Determine the [X, Y] coordinate at the center of the cell enclosing the given text.  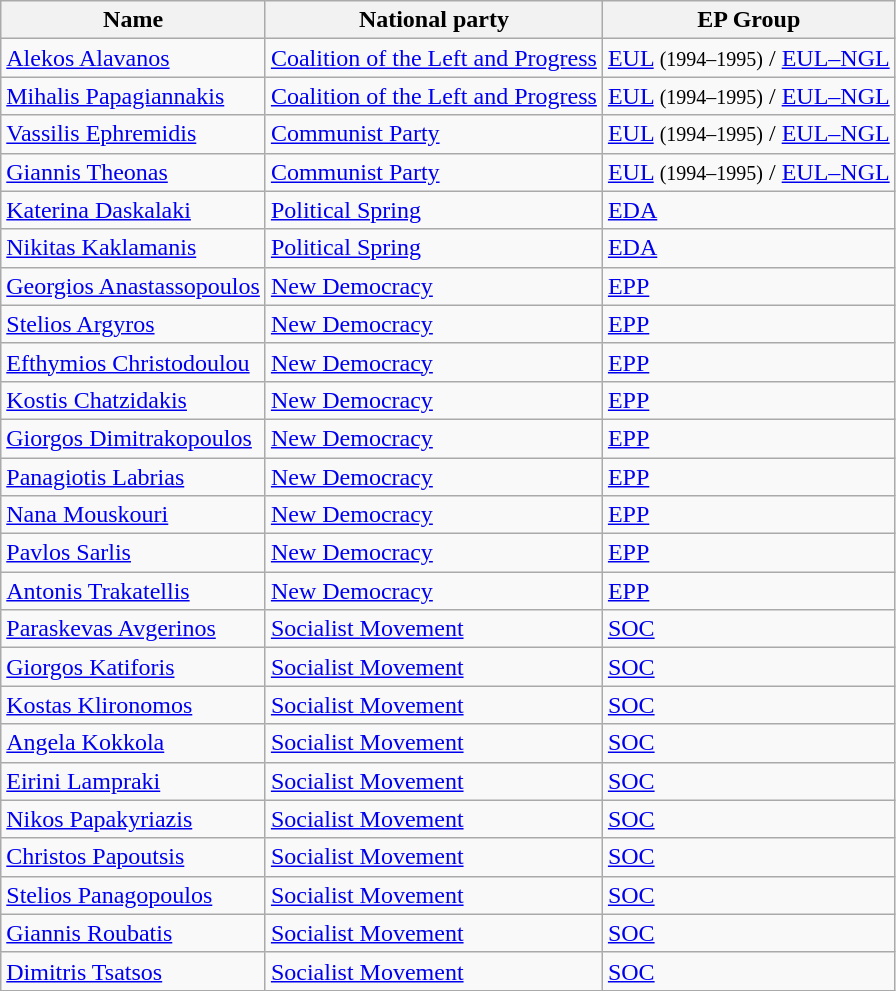
Nana Mouskouri [134, 515]
Giannis Theonas [134, 172]
Panagiotis Labrias [134, 477]
Dimitris Tsatsos [134, 971]
Vassilis Ephremidis [134, 134]
Mihalis Papagiannakis [134, 96]
Giorgos Dimitrakopoulos [134, 438]
Pavlos Sarlis [134, 553]
Nikitas Kaklamanis [134, 248]
Nikos Papakyriazis [134, 819]
Georgios Anastassopoulos [134, 286]
Kostis Chatzidakis [134, 400]
Kostas Klironomos [134, 705]
Alekos Alavanos [134, 58]
Stelios Panagopoulos [134, 895]
Antonis Trakatellis [134, 591]
Stelios Argyros [134, 324]
Katerina Daskalaki [134, 210]
Eirini Lampraki [134, 781]
Giannis Roubatis [134, 933]
Efthymios Christodoulou [134, 362]
EP Group [748, 20]
Angela Kokkola [134, 743]
Christos Papoutsis [134, 857]
National party [434, 20]
Name [134, 20]
Paraskevas Avgerinos [134, 629]
Giorgos Katiforis [134, 667]
